From the cell containing the given text, extract its center point as (X, Y) coordinate. 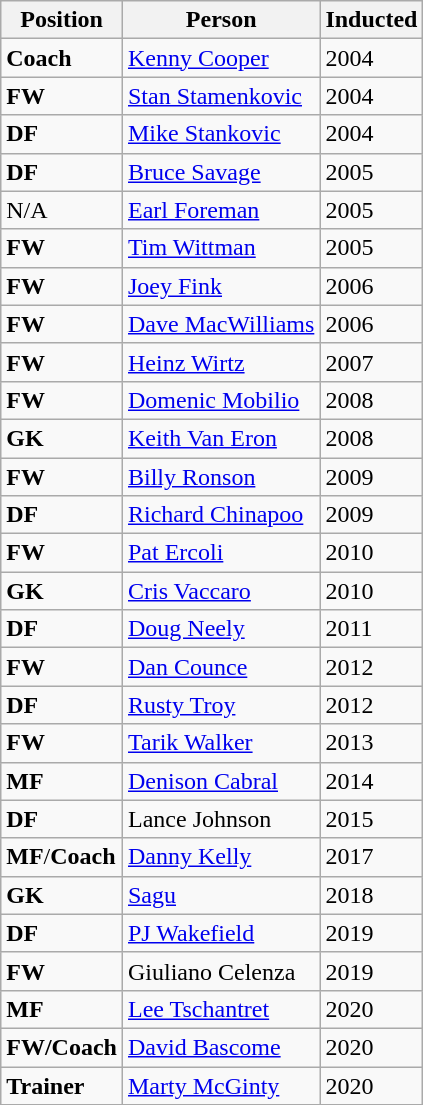
Trainer (62, 1085)
Sagu (220, 895)
Kenny Cooper (220, 58)
2015 (372, 819)
2013 (372, 743)
Cris Vaccaro (220, 591)
Mike Stankovic (220, 134)
N/A (62, 210)
Domenic Mobilio (220, 400)
Inducted (372, 20)
2017 (372, 857)
Coach (62, 58)
MF/Coach (62, 857)
Keith Van Eron (220, 438)
Stan Stamenkovic (220, 96)
Bruce Savage (220, 172)
PJ Wakefield (220, 933)
Tarik Walker (220, 743)
Earl Foreman (220, 210)
Dave MacWilliams (220, 324)
Giuliano Celenza (220, 971)
Pat Ercoli (220, 553)
Person (220, 20)
Position (62, 20)
Marty McGinty (220, 1085)
FW/Coach (62, 1047)
Billy Ronson (220, 477)
Danny Kelly (220, 857)
Lee Tschantret (220, 1009)
Tim Wittman (220, 248)
2011 (372, 629)
Dan Counce (220, 667)
David Bascome (220, 1047)
Rusty Troy (220, 705)
Joey Fink (220, 286)
Richard Chinapoo (220, 515)
Lance Johnson (220, 819)
2014 (372, 781)
Doug Neely (220, 629)
Denison Cabral (220, 781)
2018 (372, 895)
2007 (372, 362)
Heinz Wirtz (220, 362)
